Search for the cell housing the specified text and yield its [X, Y] center coordinate. 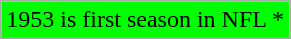
1953 is first season in NFL * [146, 20]
